Capture the cell that displays the provided text and extract its (x, y) central coordinate. 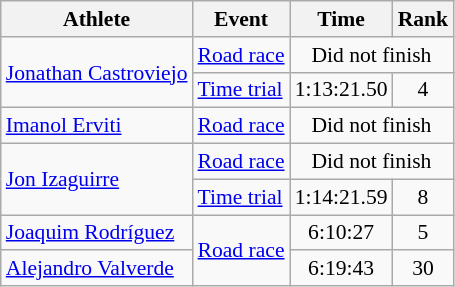
Event (242, 19)
30 (424, 269)
6:19:43 (342, 269)
Rank (424, 19)
Time (342, 19)
6:10:27 (342, 233)
1:13:21.50 (342, 90)
5 (424, 233)
Alejandro Valverde (97, 269)
1:14:21.59 (342, 197)
8 (424, 197)
4 (424, 90)
Joaquim Rodríguez (97, 233)
Imanol Erviti (97, 126)
Jon Izaguirre (97, 180)
Athlete (97, 19)
Jonathan Castroviejo (97, 72)
